Capture the cell that displays the provided text and extract its (X, Y) central coordinate. 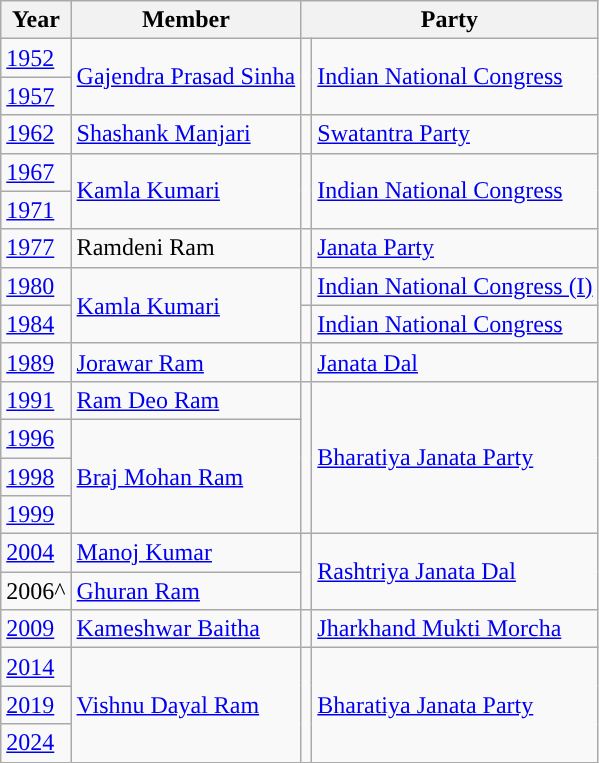
Year (36, 20)
Ramdeni Ram (186, 248)
Ghuran Ram (186, 591)
2006^ (36, 591)
Party (450, 20)
Vishnu Dayal Ram (186, 705)
Janata Dal (455, 362)
Indian National Congress (I) (455, 286)
Member (186, 20)
Shashank Manjari (186, 134)
1971 (36, 210)
1962 (36, 134)
Swatantra Party (455, 134)
1967 (36, 172)
1984 (36, 324)
2019 (36, 705)
2014 (36, 667)
Jorawar Ram (186, 362)
1957 (36, 96)
1999 (36, 515)
Janata Party (455, 248)
Kameshwar Baitha (186, 629)
1991 (36, 400)
1998 (36, 477)
Manoj Kumar (186, 553)
1980 (36, 286)
1977 (36, 248)
2004 (36, 553)
2024 (36, 743)
Gajendra Prasad Sinha (186, 77)
Rashtriya Janata Dal (455, 572)
1996 (36, 438)
Jharkhand Mukti Morcha (455, 629)
2009 (36, 629)
Braj Mohan Ram (186, 476)
Ram Deo Ram (186, 400)
1952 (36, 58)
1989 (36, 362)
